For the text-containing cell, return its midpoint in (x, y) coordinate format. 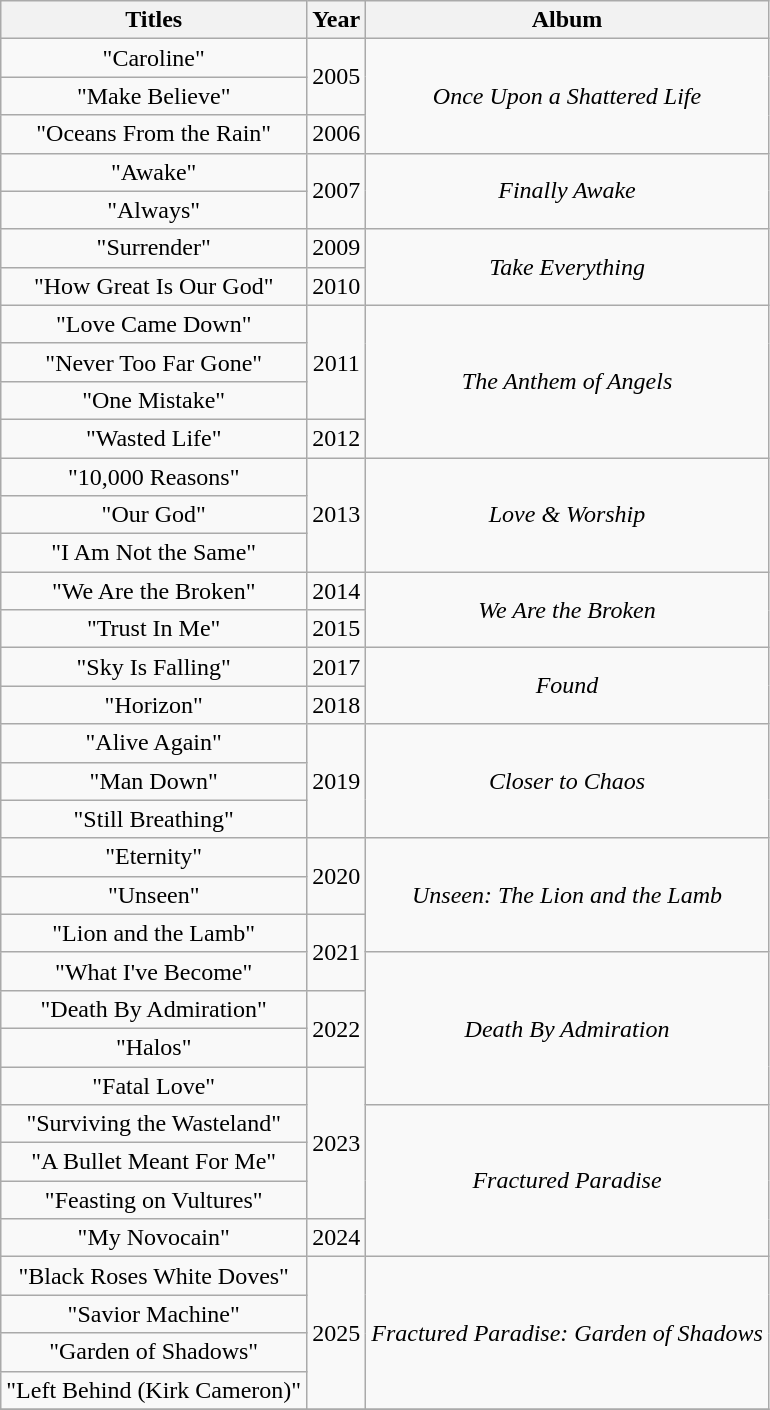
"Eternity" (154, 857)
2019 (336, 781)
"Black Roses White Doves" (154, 1276)
"Surrender" (154, 248)
We Are the Broken (568, 610)
2017 (336, 667)
"Left Behind (Kirk Cameron)" (154, 1390)
Found (568, 686)
"Make Believe" (154, 96)
"Surviving the Wasteland" (154, 1124)
"Feasting on Vultures" (154, 1200)
"Awake" (154, 172)
Once Upon a Shattered Life (568, 96)
"Halos" (154, 1047)
"10,000 Reasons" (154, 477)
Unseen: The Lion and the Lamb (568, 895)
"What I've Become" (154, 971)
Death By Admiration (568, 1028)
Fractured Paradise: Garden of Shadows (568, 1333)
"Trust In Me" (154, 629)
"I Am Not the Same" (154, 553)
2010 (336, 286)
"A Bullet Meant For Me" (154, 1162)
Closer to Chaos (568, 781)
"Fatal Love" (154, 1085)
2015 (336, 629)
"One Mistake" (154, 400)
"Our God" (154, 515)
Take Everything (568, 267)
"Savior Machine" (154, 1314)
2024 (336, 1238)
2022 (336, 1028)
Album (568, 20)
2009 (336, 248)
Titles (154, 20)
2023 (336, 1142)
Fractured Paradise (568, 1181)
2006 (336, 134)
2018 (336, 705)
2014 (336, 591)
2025 (336, 1333)
"Death By Admiration" (154, 1009)
"My Novocain" (154, 1238)
"Wasted Life" (154, 438)
"Horizon" (154, 705)
"How Great Is Our God" (154, 286)
"Love Came Down" (154, 324)
"Garden of Shadows" (154, 1352)
"Alive Again" (154, 743)
2020 (336, 876)
"Lion and the Lamb" (154, 933)
"Man Down" (154, 781)
"Still Breathing" (154, 819)
"Always" (154, 210)
"Never Too Far Gone" (154, 362)
The Anthem of Angels (568, 381)
"Sky Is Falling" (154, 667)
2011 (336, 362)
2021 (336, 952)
2012 (336, 438)
"Oceans From the Rain" (154, 134)
Year (336, 20)
"We Are the Broken" (154, 591)
Finally Awake (568, 191)
"Unseen" (154, 895)
Love & Worship (568, 515)
2007 (336, 191)
2013 (336, 515)
2005 (336, 77)
"Caroline" (154, 58)
